Pinpoint the cell where the given text exists, returning its [X, Y] midpoint coordinate. 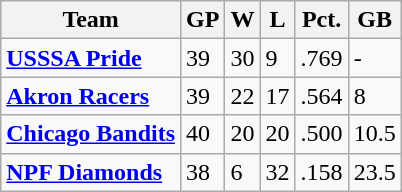
GB [374, 20]
17 [278, 96]
Akron Racers [91, 96]
32 [278, 172]
40 [203, 134]
NPF Diamonds [91, 172]
8 [374, 96]
.158 [322, 172]
6 [242, 172]
L [278, 20]
GP [203, 20]
23.5 [374, 172]
30 [242, 58]
- [374, 58]
22 [242, 96]
Pct. [322, 20]
.500 [322, 134]
Team [91, 20]
USSSA Pride [91, 58]
38 [203, 172]
W [242, 20]
9 [278, 58]
10.5 [374, 134]
.564 [322, 96]
Chicago Bandits [91, 134]
.769 [322, 58]
